Determine the (x, y) coordinate at the center of the cell enclosing the given text.  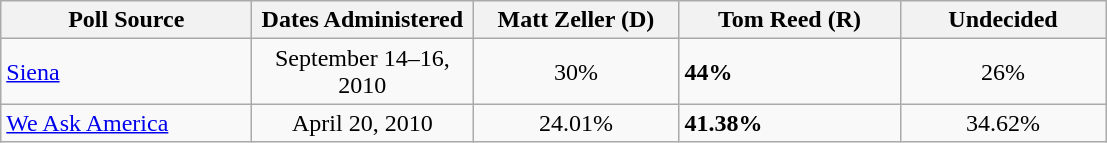
44% (790, 72)
30% (576, 72)
Matt Zeller (D) (576, 20)
Tom Reed (R) (790, 20)
34.62% (1003, 123)
Undecided (1003, 20)
Poll Source (126, 20)
26% (1003, 72)
April 20, 2010 (362, 123)
24.01% (576, 123)
Dates Administered (362, 20)
Siena (126, 72)
41.38% (790, 123)
We Ask America (126, 123)
September 14–16, 2010 (362, 72)
